Search for the cell housing the specified text and yield its (X, Y) center coordinate. 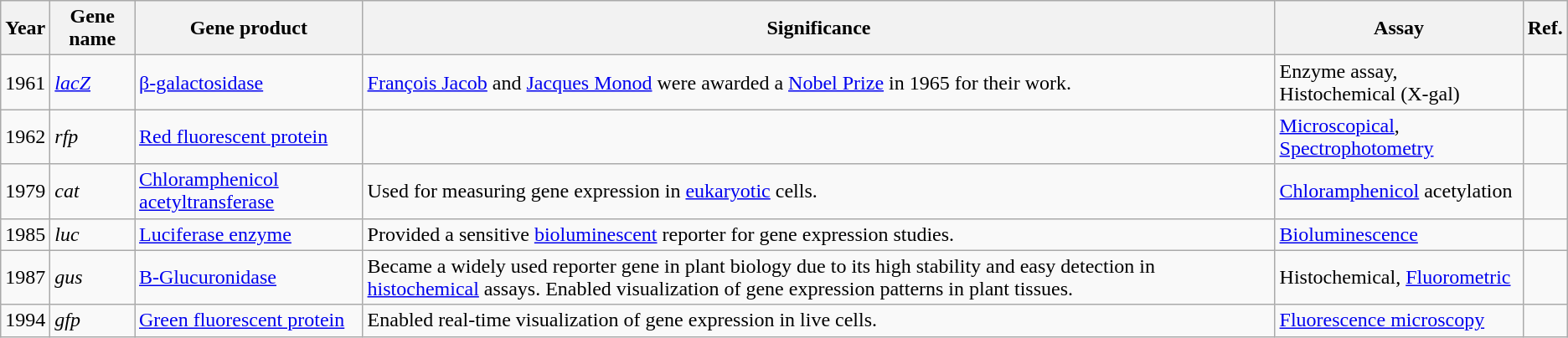
Gene name (92, 28)
luc (92, 234)
1961 (25, 82)
Green fluorescent protein (248, 320)
Significance (819, 28)
B-Glucuronidase (248, 278)
François Jacob and Jacques Monod were awarded a Nobel Prize in 1965 for their work. (819, 82)
1985 (25, 234)
Provided a sensitive bioluminescent reporter for gene expression studies. (819, 234)
Assay (1399, 28)
cat (92, 191)
Ref. (1545, 28)
Fluorescence microscopy (1399, 320)
Enzyme assay, Histochemical (X-gal) (1399, 82)
gfp (92, 320)
β-galactosidase (248, 82)
1987 (25, 278)
Year (25, 28)
rfp (92, 137)
1979 (25, 191)
Histochemical, Fluorometric (1399, 278)
Red fluorescent protein (248, 137)
Gene product (248, 28)
1962 (25, 137)
Enabled real-time visualization of gene expression in live cells. (819, 320)
Bioluminescence (1399, 234)
Luciferase enzyme (248, 234)
gus (92, 278)
1994 (25, 320)
Chloramphenicol acetyltransferase (248, 191)
Chloramphenicol acetylation (1399, 191)
Microscopical, Spectrophotometry (1399, 137)
lacZ (92, 82)
Used for measuring gene expression in eukaryotic cells. (819, 191)
